Scan for the cell matching the given text and deliver its [X, Y] coordinate at center. 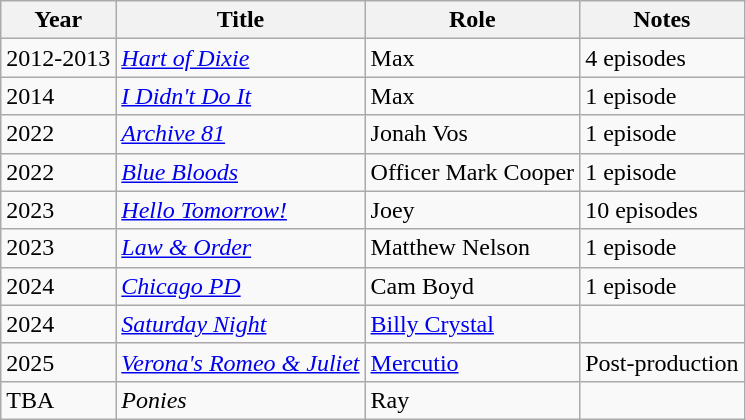
10 episodes [662, 210]
Hart of Dixie [240, 58]
Blue Bloods [240, 172]
Post-production [662, 362]
Law & Order [240, 248]
Officer Mark Cooper [472, 172]
Notes [662, 20]
2014 [58, 96]
Matthew Nelson [472, 248]
Verona's Romeo & Juliet [240, 362]
Year [58, 20]
Cam Boyd [472, 286]
Archive 81 [240, 134]
Joey [472, 210]
2012-2013 [58, 58]
Jonah Vos [472, 134]
2025 [58, 362]
Hello Tomorrow! [240, 210]
Role [472, 20]
4 episodes [662, 58]
Mercutio [472, 362]
Ponies [240, 400]
Saturday Night [240, 324]
Title [240, 20]
TBA [58, 400]
Billy Crystal [472, 324]
I Didn't Do It [240, 96]
Chicago PD [240, 286]
Ray [472, 400]
